Provide the [x, y] coordinate of the cell's center where the given text is located.  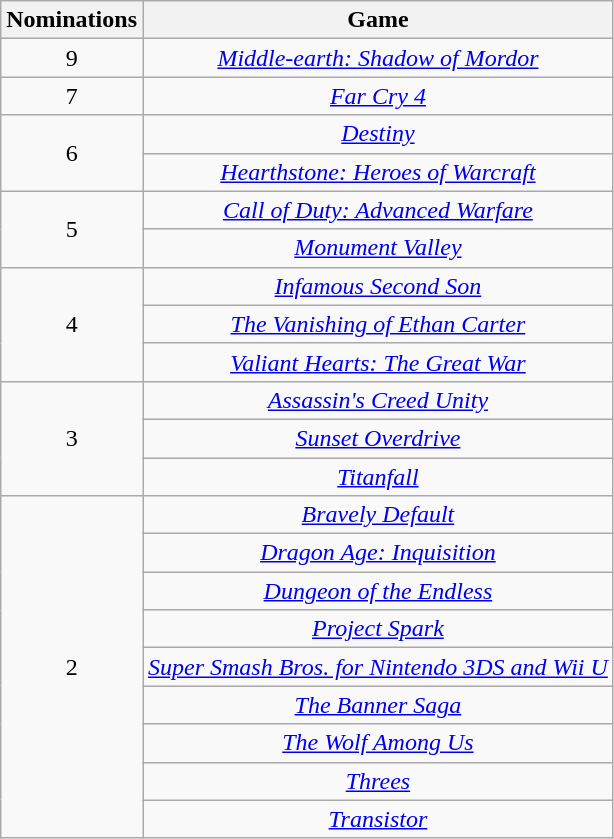
Threes [378, 781]
Infamous Second Son [378, 286]
Sunset Overdrive [378, 438]
Transistor [378, 819]
Nominations [72, 20]
Middle-earth: Shadow of Mordor [378, 58]
Monument Valley [378, 248]
3 [72, 438]
Destiny [378, 134]
The Vanishing of Ethan Carter [378, 324]
Dungeon of the Endless [378, 591]
Project Spark [378, 629]
Assassin's Creed Unity [378, 400]
Titanfall [378, 477]
Super Smash Bros. for Nintendo 3DS and Wii U [378, 667]
Game [378, 20]
Bravely Default [378, 515]
Valiant Hearts: The Great War [378, 362]
The Banner Saga [378, 705]
The Wolf Among Us [378, 743]
7 [72, 96]
6 [72, 153]
Dragon Age: Inquisition [378, 553]
9 [72, 58]
Far Cry 4 [378, 96]
2 [72, 668]
4 [72, 324]
5 [72, 229]
Hearthstone: Heroes of Warcraft [378, 172]
Call of Duty: Advanced Warfare [378, 210]
